Return [X, Y] of the center of cell containing provided text 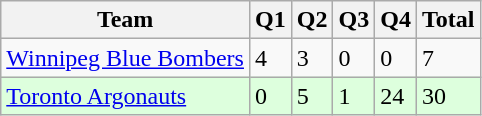
30 [448, 96]
1 [354, 96]
Q3 [354, 20]
5 [312, 96]
Total [448, 20]
24 [396, 96]
Q4 [396, 20]
Q2 [312, 20]
Q1 [270, 20]
Toronto Argonauts [126, 96]
3 [312, 58]
Team [126, 20]
Winnipeg Blue Bombers [126, 58]
7 [448, 58]
4 [270, 58]
